Return [X, Y] of the center of cell containing provided text 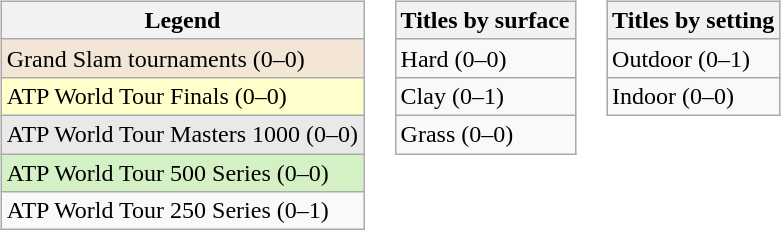
Grand Slam tournaments (0–0) [182, 58]
Indoor (0–0) [694, 96]
Titles by surface [485, 20]
Clay (0–1) [485, 96]
Hard (0–0) [485, 58]
ATP World Tour Masters 1000 (0–0) [182, 134]
Grass (0–0) [485, 134]
ATP World Tour Finals (0–0) [182, 96]
Titles by setting [694, 20]
ATP World Tour 250 Series (0–1) [182, 211]
Outdoor (0–1) [694, 58]
Legend [182, 20]
ATP World Tour 500 Series (0–0) [182, 173]
